Extract the (X, Y) coordinate from the center of the cell holding the provided text.  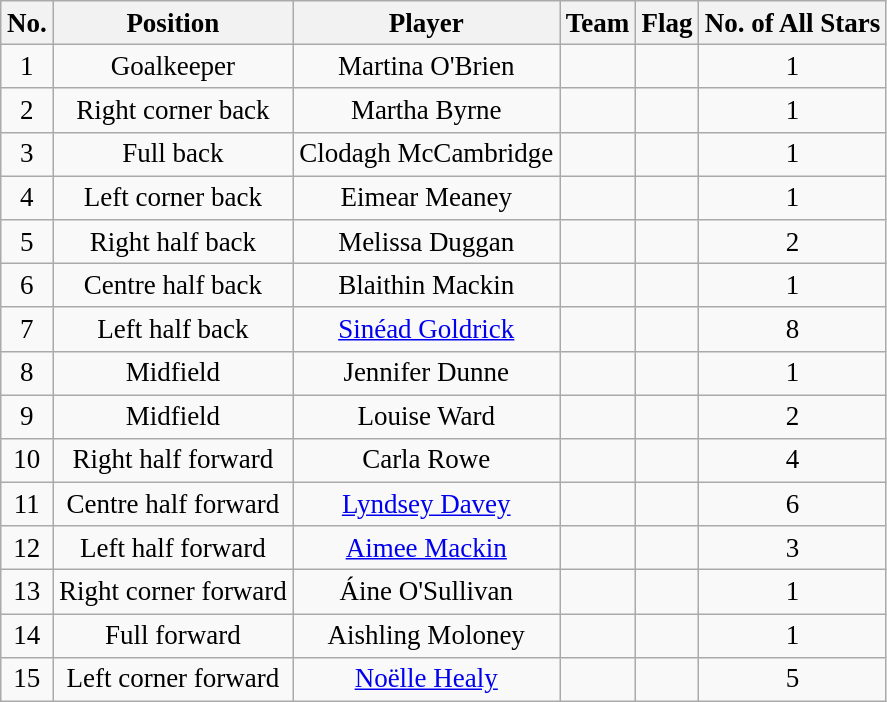
Aishling Moloney (426, 636)
No. of All Stars (793, 23)
Melissa Duggan (426, 242)
Player (426, 23)
Noëlle Healy (426, 679)
Left half forward (173, 548)
Jennifer Dunne (426, 373)
Clodagh McCambridge (426, 154)
Carla Rowe (426, 461)
Left corner forward (173, 679)
Position (173, 23)
Sinéad Goldrick (426, 329)
Áine O'Sullivan (426, 592)
Lyndsey Davey (426, 504)
Blaithin Mackin (426, 285)
11 (27, 504)
Martina O'Brien (426, 67)
Aimee Mackin (426, 548)
Right half forward (173, 461)
Team (598, 23)
Right corner back (173, 110)
9 (27, 417)
13 (27, 592)
15 (27, 679)
Eimear Meaney (426, 198)
7 (27, 329)
Left half back (173, 329)
Centre half back (173, 285)
Left corner back (173, 198)
12 (27, 548)
Full back (173, 154)
Centre half forward (173, 504)
10 (27, 461)
Right corner forward (173, 592)
Right half back (173, 242)
Goalkeeper (173, 67)
No. (27, 23)
Martha Byrne (426, 110)
Louise Ward (426, 417)
14 (27, 636)
Flag (666, 23)
Full forward (173, 636)
